Capture the cell that displays the provided text and extract its (X, Y) central coordinate. 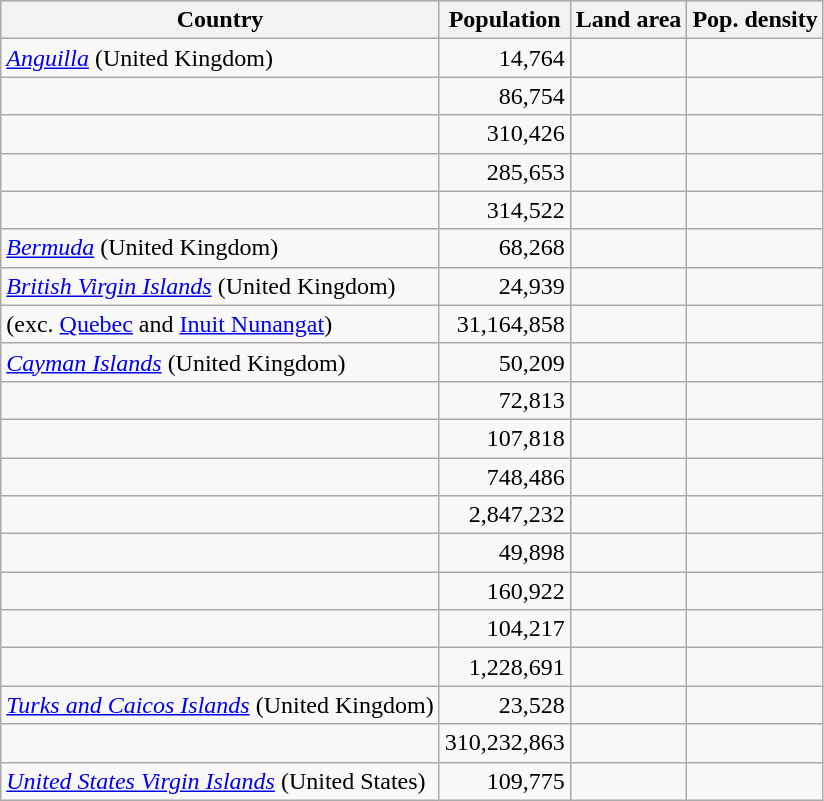
104,217 (504, 629)
2,847,232 (504, 515)
24,939 (504, 286)
Population (504, 20)
1,228,691 (504, 667)
Pop. density (755, 20)
23,528 (504, 705)
14,764 (504, 58)
314,522 (504, 210)
Cayman Islands (United Kingdom) (220, 362)
Anguilla (United Kingdom) (220, 58)
107,818 (504, 438)
50,209 (504, 362)
31,164,858 (504, 324)
Land area (628, 20)
Bermuda (United Kingdom) (220, 248)
310,426 (504, 134)
United States Virgin Islands (United States) (220, 781)
68,268 (504, 248)
(exc. Quebec and Inuit Nunangat) (220, 324)
British Virgin Islands (United Kingdom) (220, 286)
49,898 (504, 553)
310,232,863 (504, 743)
748,486 (504, 477)
72,813 (504, 400)
160,922 (504, 591)
285,653 (504, 172)
86,754 (504, 96)
Turks and Caicos Islands (United Kingdom) (220, 705)
109,775 (504, 781)
Country (220, 20)
